Search for the cell housing the specified text and yield its (x, y) center coordinate. 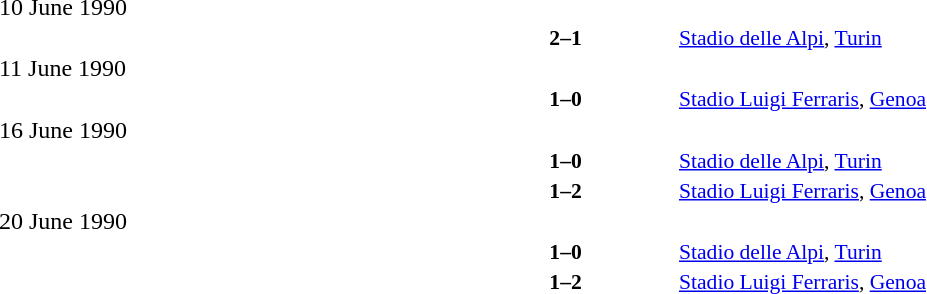
2–1 (566, 38)
1–2 (566, 190)
